Detect which cell encompasses the target text, then output its [X, Y] center coordinate. 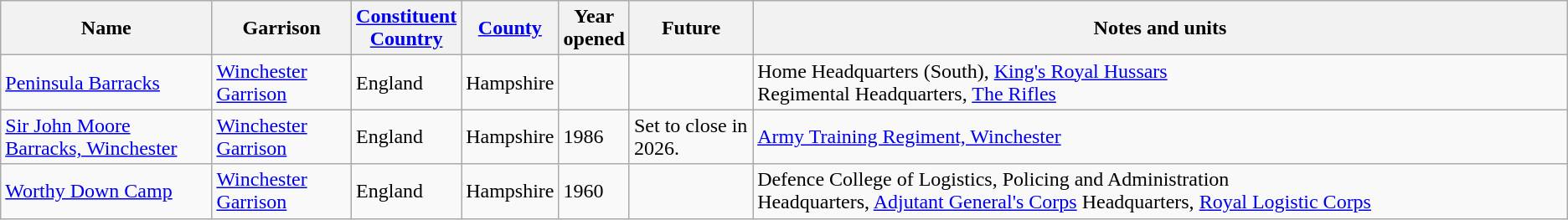
County [510, 28]
Set to close in 2026. [690, 137]
Army Training Regiment, Winchester [1161, 137]
Notes and units [1161, 28]
Worthy Down Camp [106, 191]
1986 [594, 137]
Defence College of Logistics, Policing and AdministrationHeadquarters, Adjutant General's Corps Headquarters, Royal Logistic Corps [1161, 191]
Peninsula Barracks [106, 82]
Name [106, 28]
1960 [594, 191]
Home Headquarters (South), King's Royal HussarsRegimental Headquarters, The Rifles [1161, 82]
Yearopened [594, 28]
Garrison [281, 28]
ConstituentCountry [407, 28]
Future [690, 28]
Sir John Moore Barracks, Winchester [106, 137]
